Scan for the cell matching the given text and deliver its [X, Y] coordinate at center. 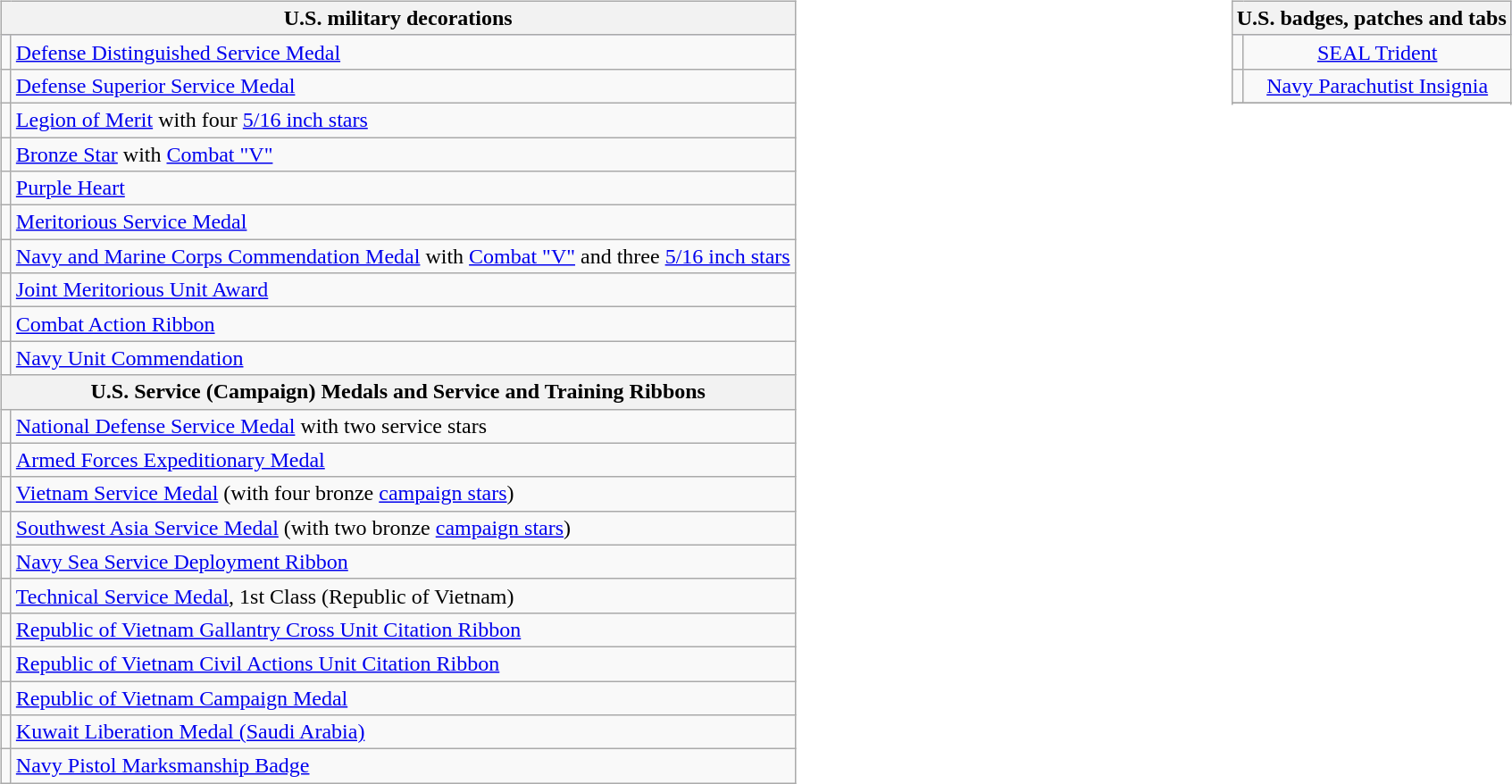
U.S. Service (Campaign) Medals and Service and Training Ribbons [398, 392]
Navy and Marine Corps Commendation Medal with Combat "V" and three 5/16 inch stars [403, 256]
U.S. badges, patches and tabs [1372, 18]
Combat Action Ribbon [403, 324]
Bronze Star with Combat "V" [403, 154]
Meritorious Service Medal [403, 222]
National Defense Service Medal with two service stars [403, 426]
Republic of Vietnam Campaign Medal [403, 697]
Defense Superior Service Medal [403, 86]
Navy Sea Service Deployment Ribbon [403, 562]
Defense Distinguished Service Medal [403, 52]
Technical Service Medal, 1st Class (Republic of Vietnam) [403, 596]
Joint Meritorious Unit Award [403, 290]
Legion of Merit with four 5/16 inch stars [403, 120]
Republic of Vietnam Civil Actions Unit Citation Ribbon [403, 663]
Republic of Vietnam Gallantry Cross Unit Citation Ribbon [403, 630]
Kuwait Liberation Medal (Saudi Arabia) [403, 732]
Armed Forces Expeditionary Medal [403, 460]
Navy Parachutist Insignia [1377, 86]
Navy Pistol Marksmanship Badge [403, 766]
Purple Heart [403, 188]
SEAL Trident [1377, 52]
Navy Unit Commendation [403, 358]
Southwest Asia Service Medal (with two bronze campaign stars) [403, 528]
U.S. military decorations [398, 18]
Vietnam Service Medal (with four bronze campaign stars) [403, 494]
